Output the (X, Y) coordinate of the center of the cell containing the given text.  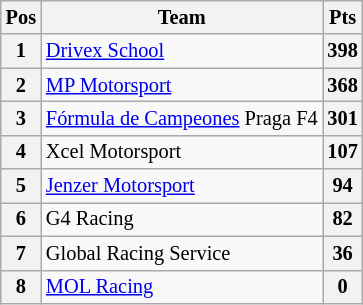
Pts (342, 17)
94 (342, 186)
Global Racing Service (182, 253)
Pos (21, 17)
3 (21, 118)
5 (21, 186)
1 (21, 51)
0 (342, 287)
Fórmula de Campeones Praga F4 (182, 118)
8 (21, 287)
4 (21, 152)
Xcel Motorsport (182, 152)
Jenzer Motorsport (182, 186)
82 (342, 219)
107 (342, 152)
301 (342, 118)
G4 Racing (182, 219)
2 (21, 85)
398 (342, 51)
MOL Racing (182, 287)
6 (21, 219)
Team (182, 17)
7 (21, 253)
368 (342, 85)
MP Motorsport (182, 85)
36 (342, 253)
Drivex School (182, 51)
